From the cell containing the given text, extract its center point as (x, y) coordinate. 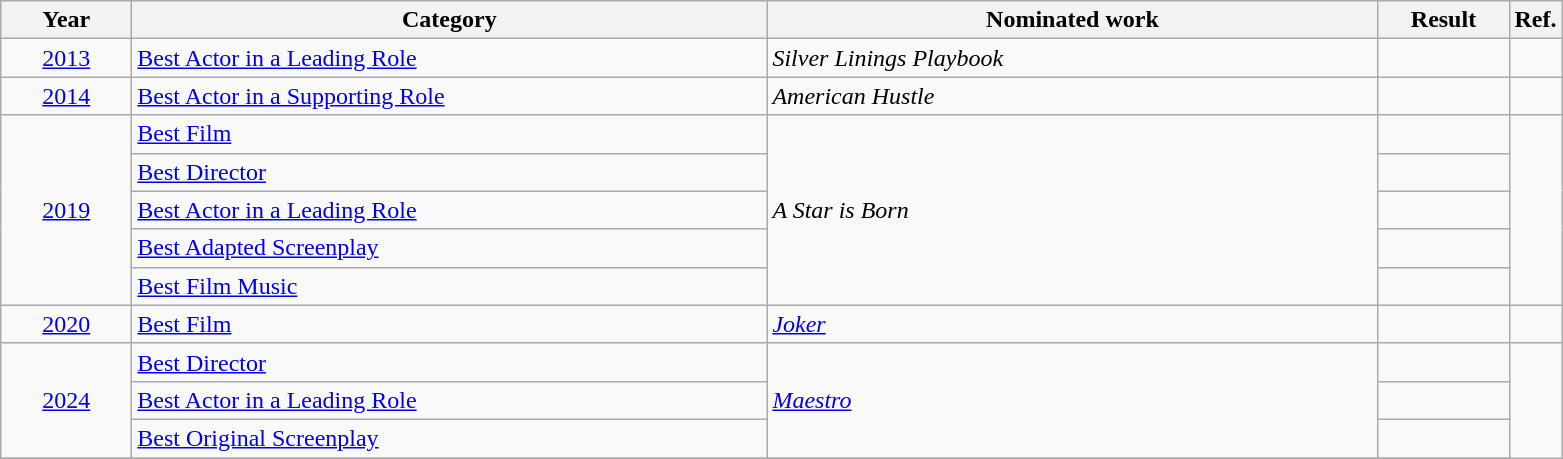
2020 (66, 324)
2019 (66, 210)
Ref. (1536, 20)
Category (450, 20)
Best Actor in a Supporting Role (450, 96)
Year (66, 20)
Joker (1072, 324)
Best Film Music (450, 286)
American Hustle (1072, 96)
Silver Linings Playbook (1072, 58)
Maestro (1072, 400)
2014 (66, 96)
Best Adapted Screenplay (450, 248)
2024 (66, 400)
A Star is Born (1072, 210)
Nominated work (1072, 20)
2013 (66, 58)
Best Original Screenplay (450, 438)
Result (1444, 20)
